Pinpoint the cell where the given text exists, returning its [x, y] midpoint coordinate. 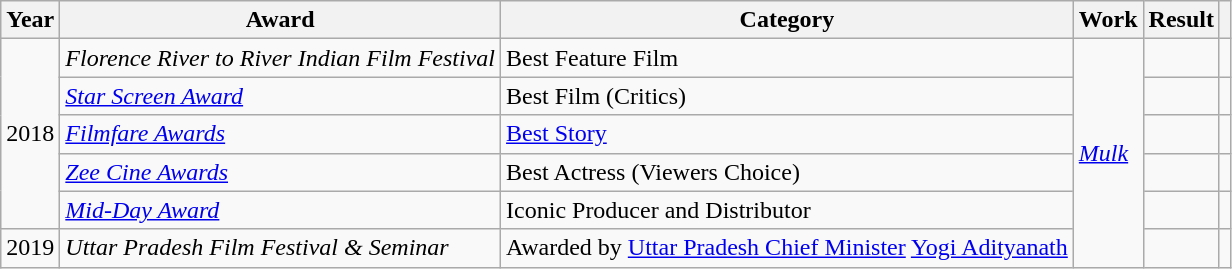
Best Feature Film [788, 58]
Zee Cine Awards [280, 172]
Best Film (Critics) [788, 96]
Best Story [788, 134]
Work [1108, 20]
Category [788, 20]
Result [1181, 20]
Star Screen Award [280, 96]
Year [30, 20]
Filmfare Awards [280, 134]
Award [280, 20]
Uttar Pradesh Film Festival & Seminar [280, 248]
Iconic Producer and Distributor [788, 210]
Mid-Day Award [280, 210]
Mulk [1108, 153]
Florence River to River Indian Film Festival [280, 58]
Best Actress (Viewers Choice) [788, 172]
Awarded by Uttar Pradesh Chief Minister Yogi Adityanath [788, 248]
2019 [30, 248]
2018 [30, 134]
